Pinpoint the cell where the given text exists, returning its (X, Y) midpoint coordinate. 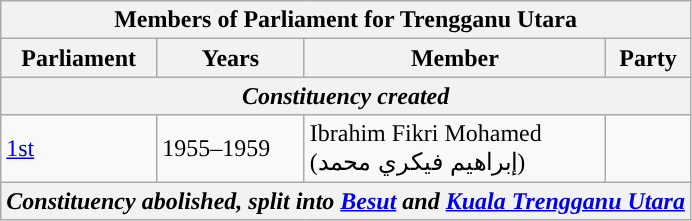
1st (79, 148)
Constituency created (346, 96)
Members of Parliament for Trengganu Utara (346, 20)
Constituency abolished, split into Besut and Kuala Trengganu Utara (346, 201)
Parliament (79, 58)
Member (454, 58)
1955–1959 (231, 148)
Years (231, 58)
Party (648, 58)
Ibrahim Fikri Mohamed (إبراهيم فيكري محمد) (454, 148)
